Extract the [x, y] coordinate from the center of the cell holding the provided text.  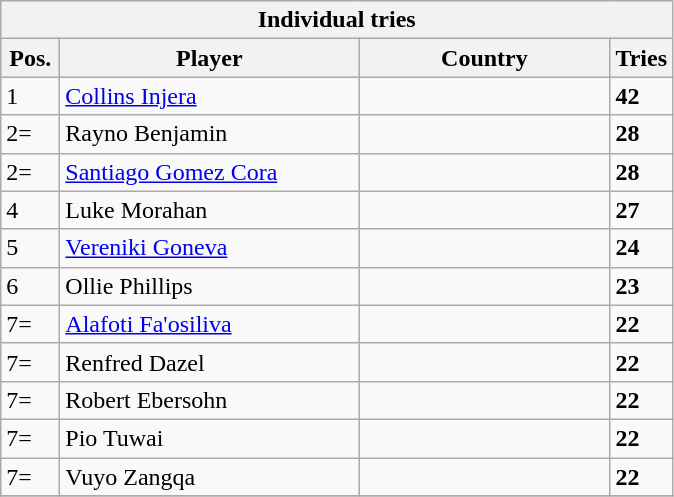
Pio Tuwai [210, 438]
Ollie Phillips [210, 286]
Renfred Dazel [210, 362]
Alafoti Fa'osiliva [210, 324]
Santiago Gomez Cora [210, 172]
Individual tries [337, 20]
Player [210, 58]
Country [484, 58]
Robert Ebersohn [210, 400]
Vuyo Zangqa [210, 477]
5 [30, 248]
Collins Injera [210, 96]
1 [30, 96]
27 [642, 210]
4 [30, 210]
24 [642, 248]
Pos. [30, 58]
42 [642, 96]
23 [642, 286]
6 [30, 286]
Rayno Benjamin [210, 134]
Tries [642, 58]
Vereniki Goneva [210, 248]
Luke Morahan [210, 210]
